Output the (x, y) coordinate of the center of the cell containing the given text.  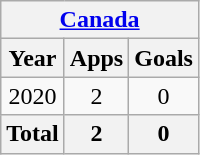
Canada (100, 20)
Total (33, 134)
Apps (96, 58)
2020 (33, 96)
Goals (164, 58)
Year (33, 58)
